Pinpoint the cell where the given text exists, returning its [X, Y] midpoint coordinate. 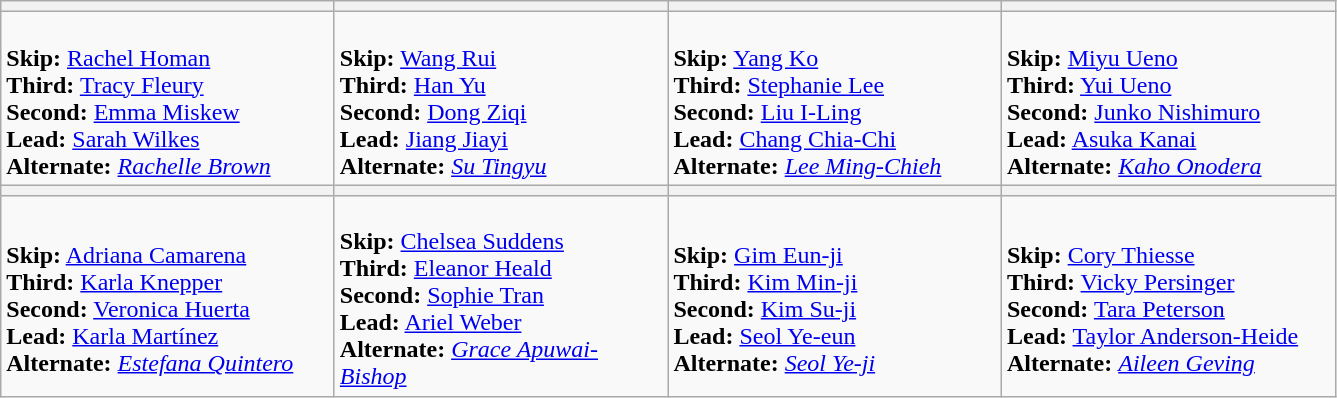
Skip: Yang Ko Third: Stephanie Lee Second: Liu I-Ling Lead: Chang Chia-Chi Alternate: Lee Ming-Chieh [835, 98]
Skip: Wang Rui Third: Han Yu Second: Dong Ziqi Lead: Jiang Jiayi Alternate: Su Tingyu [501, 98]
Skip: Chelsea Suddens Third: Eleanor Heald Second: Sophie Tran Lead: Ariel Weber Alternate: Grace Apuwai-Bishop [501, 296]
Skip: Adriana Camarena Third: Karla Knepper Second: Veronica Huerta Lead: Karla Martínez Alternate: Estefana Quintero [168, 296]
Skip: Gim Eun-ji Third: Kim Min-ji Second: Kim Su-ji Lead: Seol Ye-eun Alternate: Seol Ye-ji [835, 296]
Skip: Rachel Homan Third: Tracy Fleury Second: Emma Miskew Lead: Sarah Wilkes Alternate: Rachelle Brown [168, 98]
Skip: Miyu Ueno Third: Yui Ueno Second: Junko Nishimuro Lead: Asuka Kanai Alternate: Kaho Onodera [1168, 98]
Skip: Cory Thiesse Third: Vicky Persinger Second: Tara Peterson Lead: Taylor Anderson-Heide Alternate: Aileen Geving [1168, 296]
